Determine the [x, y] coordinate at the center of the cell enclosing the given text.  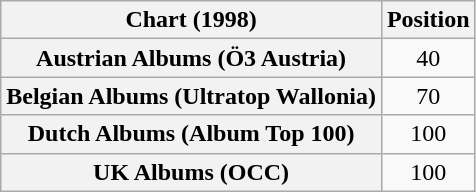
70 [428, 96]
Austrian Albums (Ö3 Austria) [192, 58]
UK Albums (OCC) [192, 172]
Chart (1998) [192, 20]
40 [428, 58]
Belgian Albums (Ultratop Wallonia) [192, 96]
Position [428, 20]
Dutch Albums (Album Top 100) [192, 134]
